Return the [x, y] coordinate for the center point of the cell that contains the specified text.  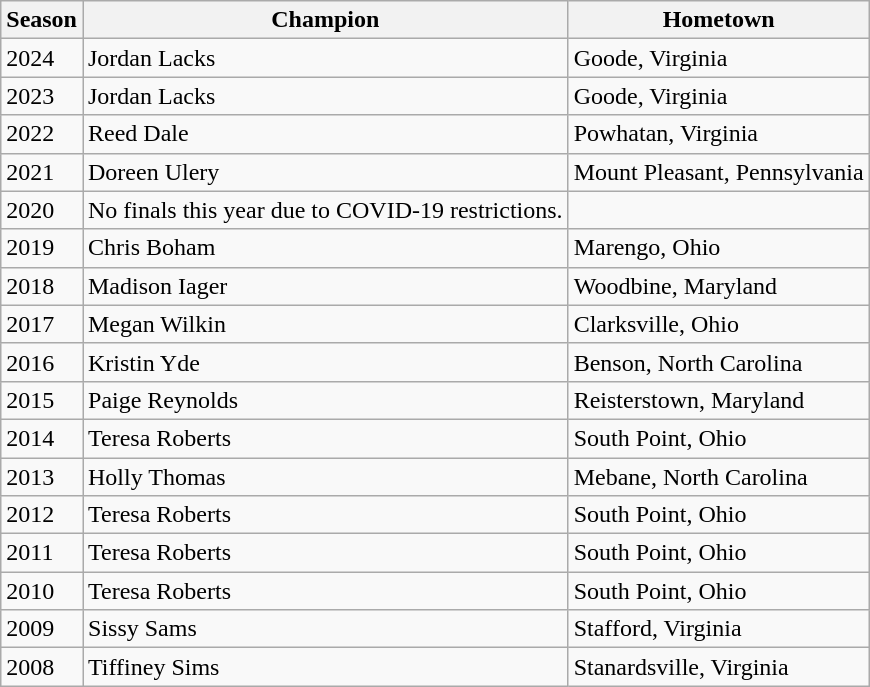
Mount Pleasant, Pennsylvania [718, 172]
2020 [42, 210]
2012 [42, 515]
2024 [42, 58]
2011 [42, 553]
2008 [42, 667]
Season [42, 20]
2018 [42, 286]
Marengo, Ohio [718, 248]
Megan Wilkin [325, 324]
Champion [325, 20]
2021 [42, 172]
2015 [42, 400]
Benson, North Carolina [718, 362]
Paige Reynolds [325, 400]
Doreen Ulery [325, 172]
2017 [42, 324]
Reed Dale [325, 134]
2022 [42, 134]
Reisterstown, Maryland [718, 400]
Hometown [718, 20]
2013 [42, 477]
2010 [42, 591]
2016 [42, 362]
2019 [42, 248]
Madison Iager [325, 286]
Tiffiney Sims [325, 667]
No finals this year due to COVID-19 restrictions. [325, 210]
Holly Thomas [325, 477]
2009 [42, 629]
Kristin Yde [325, 362]
Clarksville, Ohio [718, 324]
Stanardsville, Virginia [718, 667]
Sissy Sams [325, 629]
Chris Boham [325, 248]
2014 [42, 438]
Stafford, Virginia [718, 629]
Powhatan, Virginia [718, 134]
Mebane, North Carolina [718, 477]
Woodbine, Maryland [718, 286]
2023 [42, 96]
